Search for the cell housing the specified text and yield its (x, y) center coordinate. 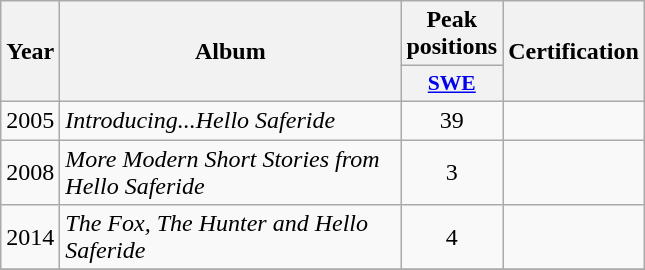
4 (452, 238)
Certification (574, 52)
3 (452, 172)
The Fox, The Hunter and Hello Saferide (230, 238)
2014 (30, 238)
2005 (30, 120)
SWE (452, 84)
2008 (30, 172)
More Modern Short Stories from Hello Saferide (230, 172)
Year (30, 52)
Introducing...Hello Saferide (230, 120)
Album (230, 52)
39 (452, 120)
Peak positions (452, 34)
